Extract the [x, y] coordinate from the center of the cell holding the provided text.  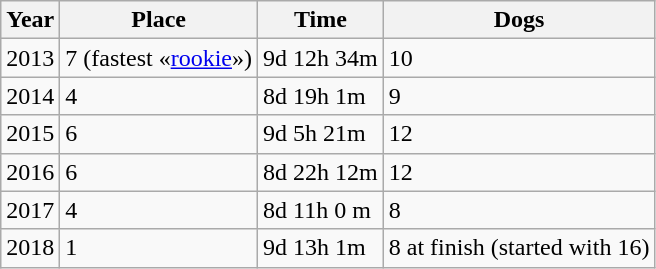
Time [320, 20]
Place [159, 20]
9d 13h 1m [320, 248]
2018 [30, 248]
8d 19h 1m [320, 96]
10 [519, 58]
8 [519, 210]
2014 [30, 96]
2013 [30, 58]
Year [30, 20]
1 [159, 248]
2017 [30, 210]
2015 [30, 134]
9d 12h 34m [320, 58]
8 at finish (started with 16) [519, 248]
7 (fastest «rookie») [159, 58]
2016 [30, 172]
9 [519, 96]
Dogs [519, 20]
8d 22h 12m [320, 172]
8d 11h 0 m [320, 210]
9d 5h 21m [320, 134]
